Determine the [x, y] coordinate at the center of the cell enclosing the given text.  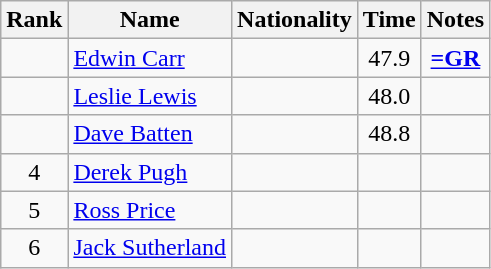
5 [34, 210]
Jack Sutherland [150, 248]
Name [150, 20]
Dave Batten [150, 134]
Edwin Carr [150, 58]
Notes [455, 20]
Nationality [295, 20]
48.0 [389, 96]
6 [34, 248]
47.9 [389, 58]
=GR [455, 58]
48.8 [389, 134]
4 [34, 172]
Leslie Lewis [150, 96]
Derek Pugh [150, 172]
Time [389, 20]
Rank [34, 20]
Ross Price [150, 210]
